From the cell containing the given text, extract its center point as [x, y] coordinate. 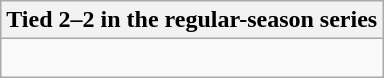
Tied 2–2 in the regular-season series [192, 20]
